Scan for the cell matching the given text and deliver its (x, y) coordinate at center. 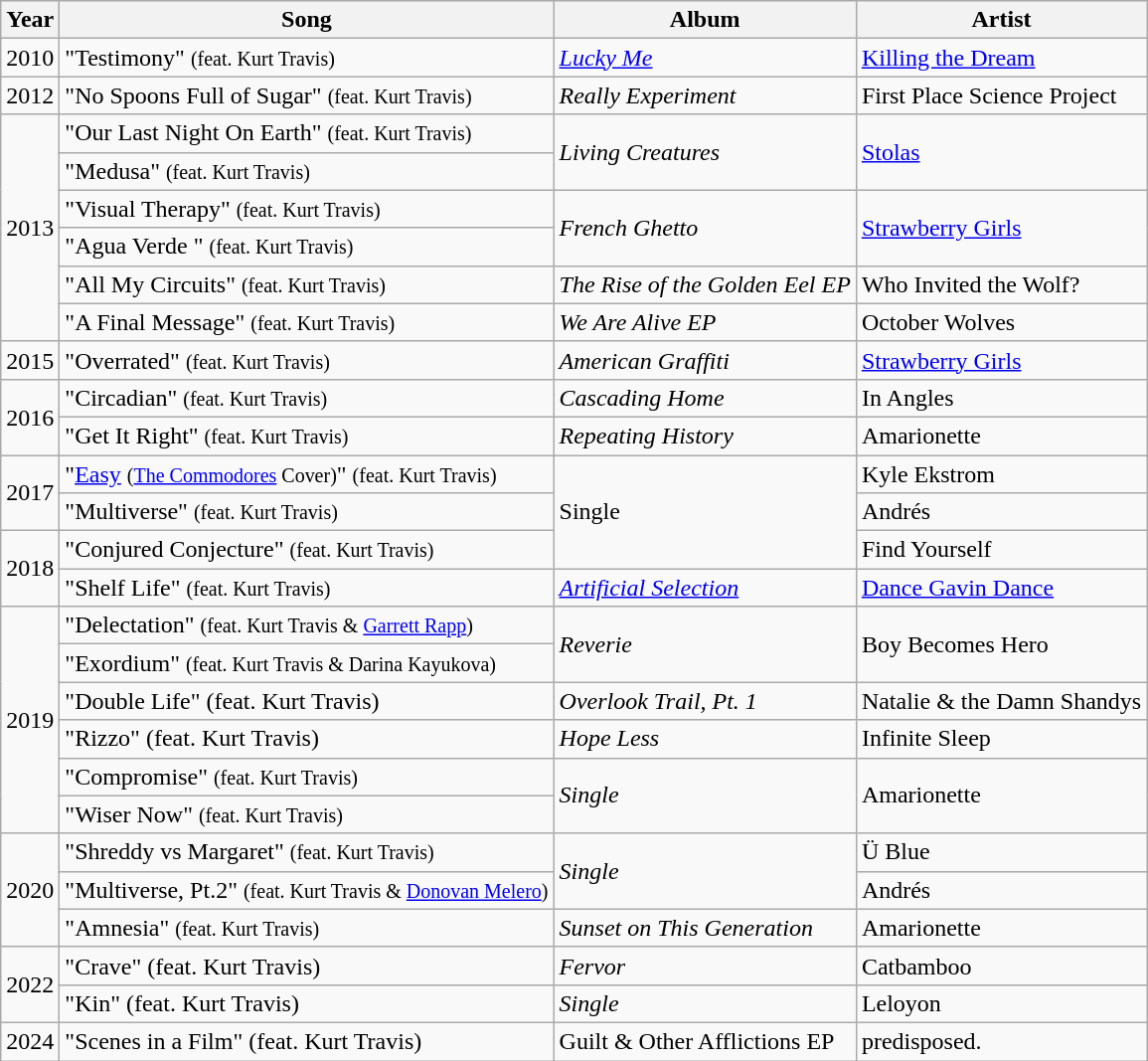
"Kin" (feat. Kurt Travis) (306, 1003)
"Multiverse" (feat. Kurt Travis) (306, 512)
2015 (30, 360)
Repeating History (705, 436)
"Rizzo" (feat. Kurt Travis) (306, 739)
Stolas (1001, 152)
Killing the Dream (1001, 58)
American Graffiti (705, 360)
First Place Science Project (1001, 95)
"Delectation" (feat. Kurt Travis & Garrett Rapp) (306, 625)
The Rise of the Golden Eel EP (705, 284)
Who Invited the Wolf? (1001, 284)
2022 (30, 984)
"Overrated" (feat. Kurt Travis) (306, 360)
"Visual Therapy" (feat. Kurt Travis) (306, 209)
2019 (30, 720)
2018 (30, 569)
Sunset on This Generation (705, 928)
October Wolves (1001, 322)
Guilt & Other Afflictions EP (705, 1041)
Album (705, 20)
"Easy (The Commodores Cover)" (feat. Kurt Travis) (306, 474)
"Scenes in a Film" (feat. Kurt Travis) (306, 1041)
Infinite Sleep (1001, 739)
"Exordium" (feat. Kurt Travis & Darina Kayukova) (306, 663)
We Are Alive EP (705, 322)
"A Final Message" (feat. Kurt Travis) (306, 322)
Leloyon (1001, 1003)
"Medusa" (feat. Kurt Travis) (306, 171)
Reverie (705, 644)
2010 (30, 58)
Artist (1001, 20)
"Amnesia" (feat. Kurt Travis) (306, 928)
"Conjured Conjecture" (feat. Kurt Travis) (306, 550)
predisposed. (1001, 1041)
Living Creatures (705, 152)
"Get It Right" (feat. Kurt Travis) (306, 436)
"Compromise" (feat. Kurt Travis) (306, 777)
2012 (30, 95)
Find Yourself (1001, 550)
"Circadian" (feat. Kurt Travis) (306, 398)
Kyle Ekstrom (1001, 474)
"Agua Verde " (feat. Kurt Travis) (306, 247)
2020 (30, 890)
In Angles (1001, 398)
Song (306, 20)
"Our Last Night On Earth" (feat. Kurt Travis) (306, 133)
Overlook Trail, Pt. 1 (705, 701)
Natalie & the Damn Shandys (1001, 701)
"Testimony" (feat. Kurt Travis) (306, 58)
"Multiverse, Pt.2" (feat. Kurt Travis & Donovan Melero) (306, 890)
2016 (30, 417)
"Shelf Life" (feat. Kurt Travis) (306, 588)
"No Spoons Full of Sugar" (feat. Kurt Travis) (306, 95)
2013 (30, 228)
Really Experiment (705, 95)
"Double Life" (feat. Kurt Travis) (306, 701)
Hope Less (705, 739)
Cascading Home (705, 398)
Catbamboo (1001, 966)
"Crave" (feat. Kurt Travis) (306, 966)
"Shreddy vs Margaret" (feat. Kurt Travis) (306, 852)
Lucky Me (705, 58)
Ü Blue (1001, 852)
2024 (30, 1041)
Fervor (705, 966)
Dance Gavin Dance (1001, 588)
"Wiser Now" (feat. Kurt Travis) (306, 814)
Boy Becomes Hero (1001, 644)
French Ghetto (705, 228)
2017 (30, 493)
"All My Circuits" (feat. Kurt Travis) (306, 284)
Artificial Selection (705, 588)
Year (30, 20)
